For the text-containing cell, return its midpoint in [x, y] coordinate format. 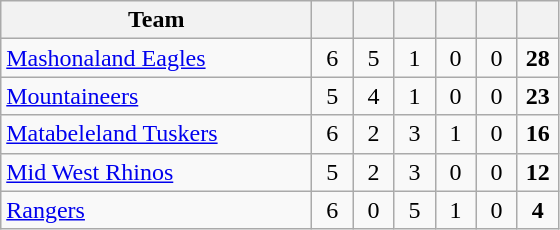
Team [156, 20]
23 [538, 96]
Matabeleland Tuskers [156, 134]
Mountaineers [156, 96]
16 [538, 134]
12 [538, 172]
Mashonaland Eagles [156, 58]
Rangers [156, 210]
Mid West Rhinos [156, 172]
28 [538, 58]
